Find where the given text appears and provide that cell's center as [X, Y] coordinate. 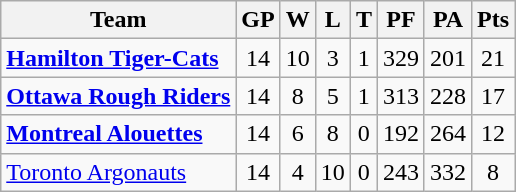
PA [448, 20]
332 [448, 172]
GP [258, 20]
5 [332, 96]
17 [494, 96]
264 [448, 134]
243 [400, 172]
3 [332, 58]
Team [118, 20]
4 [298, 172]
329 [400, 58]
12 [494, 134]
228 [448, 96]
Toronto Argonauts [118, 172]
313 [400, 96]
L [332, 20]
Hamilton Tiger-Cats [118, 58]
6 [298, 134]
Ottawa Rough Riders [118, 96]
T [364, 20]
W [298, 20]
192 [400, 134]
21 [494, 58]
Montreal Alouettes [118, 134]
Pts [494, 20]
201 [448, 58]
PF [400, 20]
